Scan for the cell matching the given text and deliver its [x, y] coordinate at center. 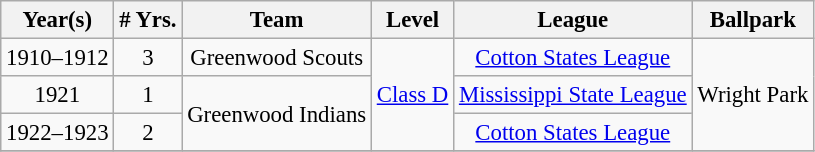
Team [277, 20]
2 [148, 133]
1922–1923 [58, 133]
1 [148, 95]
Level [412, 20]
# Yrs. [148, 20]
Class D [412, 96]
Greenwood Indians [277, 114]
Year(s) [58, 20]
1921 [58, 95]
Greenwood Scouts [277, 58]
Mississippi State League [573, 95]
Ballpark [753, 20]
1910–1912 [58, 58]
Wright Park [753, 96]
League [573, 20]
3 [148, 58]
